Determine the (X, Y) coordinate at the center of the cell enclosing the given text.  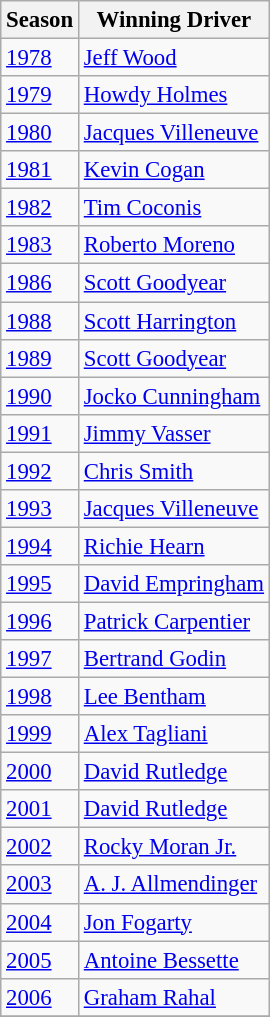
1999 (40, 734)
1983 (40, 245)
David Empringham (174, 584)
Season (40, 20)
Jocko Cunningham (174, 396)
Jeff Wood (174, 58)
Winning Driver (174, 20)
Patrick Carpentier (174, 621)
2002 (40, 847)
Jimmy Vasser (174, 433)
1994 (40, 546)
2001 (40, 809)
2005 (40, 960)
Kevin Cogan (174, 170)
A. J. Allmendinger (174, 885)
Tim Coconis (174, 208)
1995 (40, 584)
1996 (40, 621)
1978 (40, 58)
1986 (40, 283)
1989 (40, 358)
1992 (40, 471)
1991 (40, 433)
Chris Smith (174, 471)
2004 (40, 922)
1980 (40, 133)
1997 (40, 659)
Graham Rahal (174, 997)
2006 (40, 997)
1988 (40, 321)
1982 (40, 208)
1998 (40, 697)
1979 (40, 95)
Richie Hearn (174, 546)
1981 (40, 170)
2003 (40, 885)
Rocky Moran Jr. (174, 847)
Antoine Bessette (174, 960)
Lee Bentham (174, 697)
Bertrand Godin (174, 659)
Roberto Moreno (174, 245)
2000 (40, 772)
Alex Tagliani (174, 734)
1993 (40, 509)
Jon Fogarty (174, 922)
Scott Harrington (174, 321)
1990 (40, 396)
Howdy Holmes (174, 95)
